Pinpoint the cell where the given text exists, returning its (x, y) midpoint coordinate. 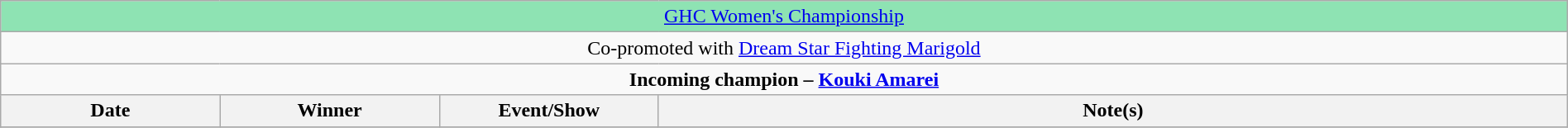
Note(s) (1113, 111)
Date (111, 111)
GHC Women's Championship (784, 17)
Winner (329, 111)
Co-promoted with Dream Star Fighting Marigold (784, 48)
Incoming champion – Kouki Amarei (784, 79)
Event/Show (549, 111)
